Determine the [x, y] coordinate at the center of the cell enclosing the given text.  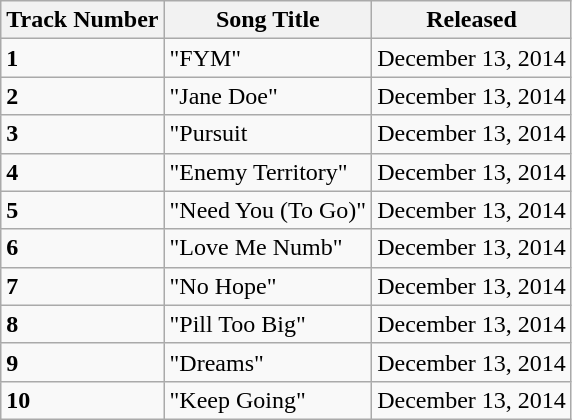
5 [82, 210]
"No Hope" [268, 286]
2 [82, 96]
4 [82, 172]
"Jane Doe" [268, 96]
"Love Me Numb" [268, 248]
Track Number [82, 20]
9 [82, 362]
8 [82, 324]
1 [82, 58]
"Enemy Territory" [268, 172]
"Keep Going" [268, 400]
"Dreams" [268, 362]
6 [82, 248]
Released [472, 20]
7 [82, 286]
"Need You (To Go)" [268, 210]
Song Title [268, 20]
"Pill Too Big" [268, 324]
3 [82, 134]
10 [82, 400]
"Pursuit [268, 134]
"FYM" [268, 58]
